Provide the [X, Y] coordinate of the cell's center where the given text is located.  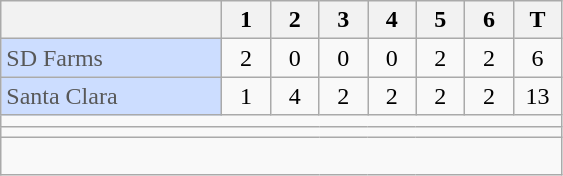
13 [538, 96]
3 [344, 20]
T [538, 20]
SD Farms [112, 58]
Santa Clara [112, 96]
5 [440, 20]
